Identify which cell holds the provided text, then report its [x, y] central coordinate. 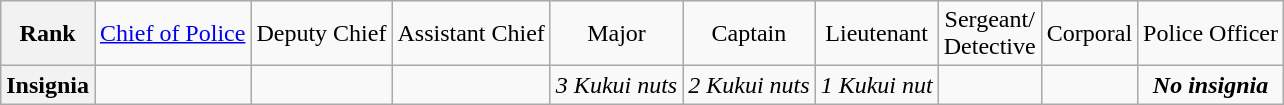
1 Kukui nut [876, 85]
Assistant Chief [471, 34]
Deputy Chief [322, 34]
Major [616, 34]
2 Kukui nuts [749, 85]
Insignia [48, 85]
Corporal [1089, 34]
3 Kukui nuts [616, 85]
Sergeant/Detective [990, 34]
Chief of Police [173, 34]
Captain [749, 34]
Police Officer [1211, 34]
No insignia [1211, 85]
Lieutenant [876, 34]
Rank [48, 34]
